From the cell containing the given text, extract its center point as (x, y) coordinate. 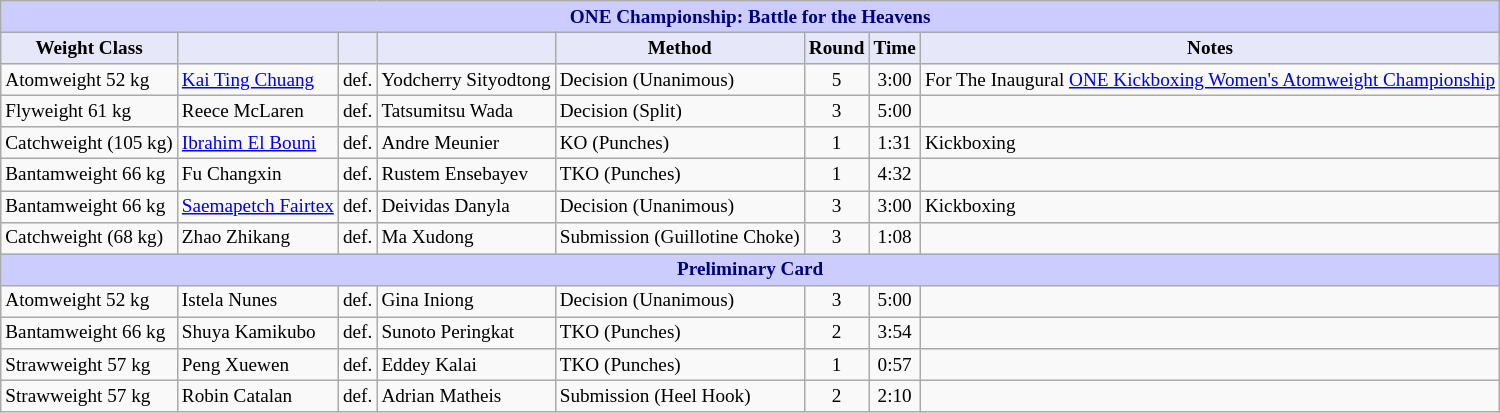
Tatsumitsu Wada (466, 111)
Peng Xuewen (258, 365)
Notes (1210, 48)
Yodcherry Sityodtong (466, 80)
Andre Meunier (466, 143)
Saemapetch Fairtex (258, 206)
Fu Changxin (258, 175)
Robin Catalan (258, 396)
ONE Championship: Battle for the Heavens (750, 17)
Gina Iniong (466, 301)
3:54 (894, 333)
Time (894, 48)
1:31 (894, 143)
Submission (Guillotine Choke) (680, 238)
4:32 (894, 175)
Zhao Zhikang (258, 238)
Rustem Ensebayev (466, 175)
Eddey Kalai (466, 365)
Round (836, 48)
Catchweight (68 kg) (90, 238)
Ibrahim El Bouni (258, 143)
Shuya Kamikubo (258, 333)
1:08 (894, 238)
0:57 (894, 365)
For The Inaugural ONE Kickboxing Women's Atomweight Championship (1210, 80)
KO (Punches) (680, 143)
Method (680, 48)
Sunoto Peringkat (466, 333)
Catchweight (105 kg) (90, 143)
Preliminary Card (750, 270)
Flyweight 61 kg (90, 111)
Decision (Split) (680, 111)
Reece McLaren (258, 111)
2:10 (894, 396)
Submission (Heel Hook) (680, 396)
5 (836, 80)
Weight Class (90, 48)
Istela Nunes (258, 301)
Kai Ting Chuang (258, 80)
Deividas Danyla (466, 206)
Adrian Matheis (466, 396)
Ma Xudong (466, 238)
